Search for the cell housing the specified text and yield its [x, y] center coordinate. 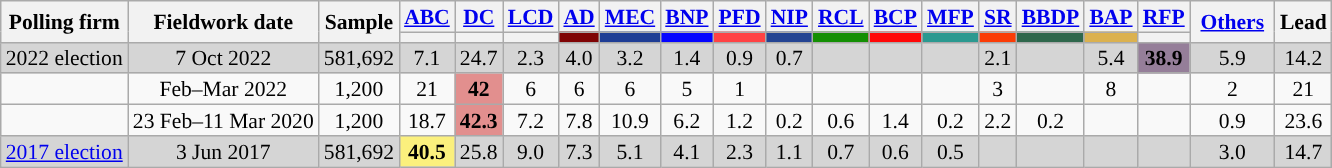
BAP [1110, 16]
PFD [740, 16]
2.2 [998, 120]
RFP [1164, 16]
7.1 [427, 58]
Others [1232, 22]
25.8 [479, 152]
4.0 [578, 58]
BCP [896, 16]
RCL [841, 16]
1.1 [790, 152]
Polling firm [64, 22]
42 [479, 90]
9.0 [531, 152]
23.6 [1304, 120]
6.2 [686, 120]
2.1 [998, 58]
10.9 [630, 120]
DC [479, 16]
Lead [1304, 22]
Feb–Mar 2022 [224, 90]
1 [740, 90]
2 [1232, 90]
7.3 [578, 152]
Sample [359, 22]
3 Jun 2017 [224, 152]
14.7 [1304, 152]
5.1 [630, 152]
14.2 [1304, 58]
3.0 [1232, 152]
7.8 [578, 120]
MEC [630, 16]
2022 election [64, 58]
18.7 [427, 120]
3 [998, 90]
SR [998, 16]
3.2 [630, 58]
5 [686, 90]
23 Feb–11 Mar 2020 [224, 120]
5.9 [1232, 58]
MFP [950, 16]
4.1 [686, 152]
AD [578, 16]
8 [1110, 90]
7 Oct 2022 [224, 58]
0.5 [950, 152]
BNP [686, 16]
38.9 [1164, 58]
24.7 [479, 58]
2017 election [64, 152]
40.5 [427, 152]
LCD [531, 16]
1.2 [740, 120]
7.2 [531, 120]
ABC [427, 16]
NIP [790, 16]
42.3 [479, 120]
BBDP [1051, 16]
Fieldwork date [224, 22]
5.4 [1110, 58]
